From the cell containing the given text, extract its center point as (X, Y) coordinate. 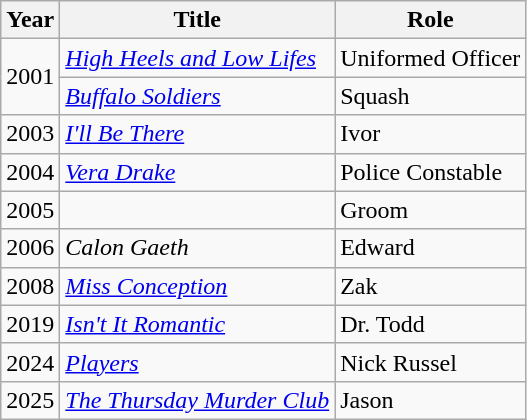
Miss Conception (198, 286)
Role (430, 20)
Groom (430, 210)
Vera Drake (198, 172)
Nick Russel (430, 362)
2025 (30, 400)
The Thursday Murder Club (198, 400)
2001 (30, 77)
Zak (430, 286)
2003 (30, 134)
Players (198, 362)
Edward (430, 248)
I'll Be There (198, 134)
High Heels and Low Lifes (198, 58)
Jason (430, 400)
2004 (30, 172)
Buffalo Soldiers (198, 96)
2019 (30, 324)
2008 (30, 286)
2005 (30, 210)
Calon Gaeth (198, 248)
Uniformed Officer (430, 58)
Dr. Todd (430, 324)
2024 (30, 362)
Isn't It Romantic (198, 324)
2006 (30, 248)
Squash (430, 96)
Year (30, 20)
Police Constable (430, 172)
Ivor (430, 134)
Title (198, 20)
